Return the (X, Y) coordinate for the center point of the cell that contains the specified text.  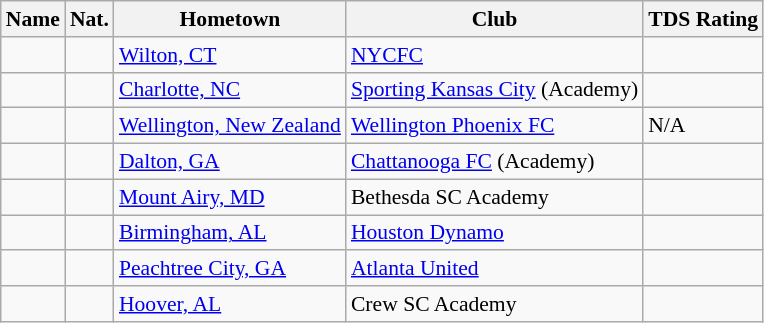
Bethesda SC Academy (494, 197)
Hoover, AL (230, 304)
Wellington Phoenix FC (494, 126)
Atlanta United (494, 269)
Wilton, CT (230, 55)
TDS Rating (703, 19)
Birmingham, AL (230, 233)
Sporting Kansas City (Academy) (494, 90)
Houston Dynamo (494, 233)
Club (494, 19)
NYCFC (494, 55)
Dalton, GA (230, 162)
Crew SC Academy (494, 304)
Mount Airy, MD (230, 197)
Wellington, New Zealand (230, 126)
Name (33, 19)
Chattanooga FC (Academy) (494, 162)
N/A (703, 126)
Charlotte, NC (230, 90)
Nat. (90, 19)
Peachtree City, GA (230, 269)
Hometown (230, 19)
